Pinpoint the cell where the given text exists, returning its [X, Y] midpoint coordinate. 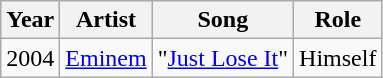
Artist [106, 20]
Eminem [106, 58]
Song [222, 20]
Himself [338, 58]
Year [30, 20]
"Just Lose It" [222, 58]
Role [338, 20]
2004 [30, 58]
